From the cell containing the given text, extract its center point as [x, y] coordinate. 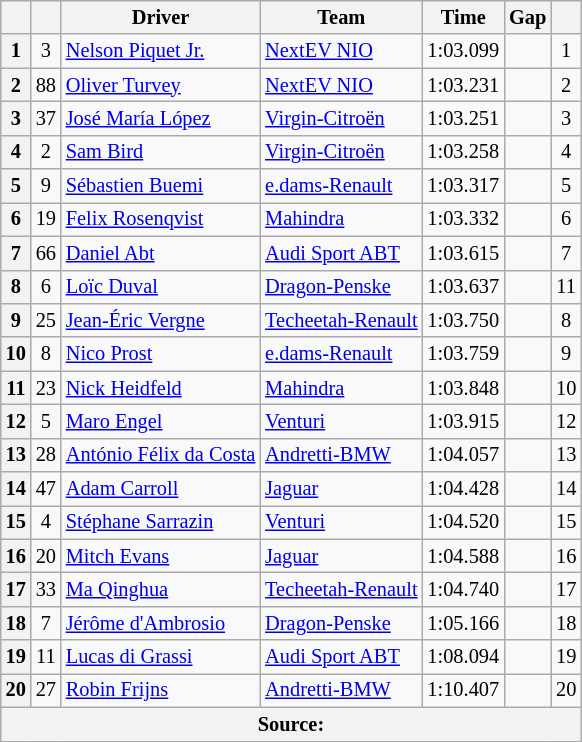
Lucas di Grassi [160, 657]
1:03.759 [463, 354]
Sam Bird [160, 152]
Loïc Duval [160, 287]
23 [46, 388]
Sébastien Buemi [160, 186]
1:03.332 [463, 219]
37 [46, 118]
Daniel Abt [160, 253]
88 [46, 85]
25 [46, 320]
1:03.750 [463, 320]
Oliver Turvey [160, 85]
Gap [528, 17]
Ma Qinghua [160, 589]
1:03.615 [463, 253]
1:03.099 [463, 51]
Felix Rosenqvist [160, 219]
1:03.317 [463, 186]
Robin Frijns [160, 690]
1:04.588 [463, 556]
Mitch Evans [160, 556]
27 [46, 690]
1:10.407 [463, 690]
28 [46, 455]
1:03.637 [463, 287]
1:03.848 [463, 388]
66 [46, 253]
1:03.231 [463, 85]
1:03.915 [463, 421]
Nelson Piquet Jr. [160, 51]
Source: [291, 724]
Time [463, 17]
1:04.520 [463, 522]
Driver [160, 17]
1:05.166 [463, 623]
Nick Heidfeld [160, 388]
José María López [160, 118]
1:04.057 [463, 455]
33 [46, 589]
1:04.740 [463, 589]
Team [341, 17]
1:03.258 [463, 152]
1:03.251 [463, 118]
Jérôme d'Ambrosio [160, 623]
Nico Prost [160, 354]
Jean-Éric Vergne [160, 320]
47 [46, 489]
Stéphane Sarrazin [160, 522]
Adam Carroll [160, 489]
António Félix da Costa [160, 455]
1:04.428 [463, 489]
Maro Engel [160, 421]
1:08.094 [463, 657]
